Return (X, Y) of the center of cell containing provided text 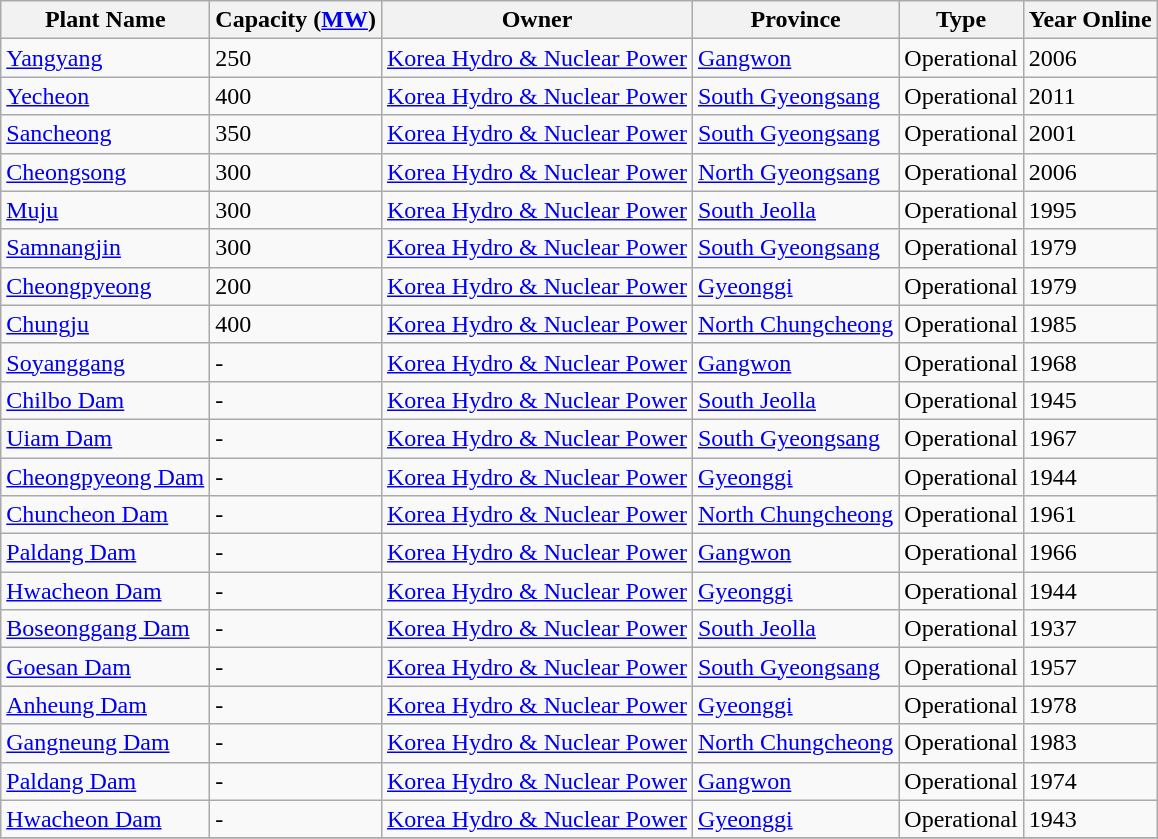
Chuncheon Dam (106, 515)
Gangneung Dam (106, 743)
Cheongsong (106, 172)
North Gyeongsang (795, 172)
Goesan Dam (106, 667)
Cheongpyeong Dam (106, 477)
Yecheon (106, 96)
Plant Name (106, 20)
1961 (1090, 515)
Anheung Dam (106, 705)
1978 (1090, 705)
Year Online (1090, 20)
Uiam Dam (106, 438)
1945 (1090, 400)
1967 (1090, 438)
1968 (1090, 362)
Chungju (106, 324)
Cheongpyeong (106, 286)
2001 (1090, 134)
1966 (1090, 553)
1943 (1090, 819)
Soyanggang (106, 362)
Samnangjin (106, 248)
1937 (1090, 629)
1957 (1090, 667)
1995 (1090, 210)
Boseonggang Dam (106, 629)
2011 (1090, 96)
Capacity (MW) (296, 20)
Province (795, 20)
Yangyang (106, 58)
Chilbo Dam (106, 400)
1974 (1090, 781)
200 (296, 286)
1983 (1090, 743)
350 (296, 134)
1985 (1090, 324)
Sancheong (106, 134)
Type (961, 20)
Muju (106, 210)
250 (296, 58)
Owner (536, 20)
